Return (X, Y) of the center of cell containing provided text 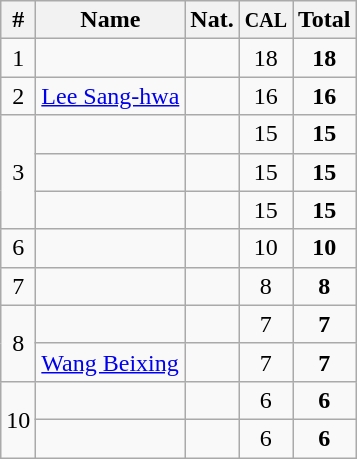
Wang Beixing (110, 362)
CAL (266, 20)
Name (110, 20)
Total (324, 20)
3 (18, 172)
1 (18, 58)
2 (18, 96)
Nat. (212, 20)
# (18, 20)
Lee Sang-hwa (110, 96)
